Return the (x, y) coordinate for the center point of the cell that contains the specified text.  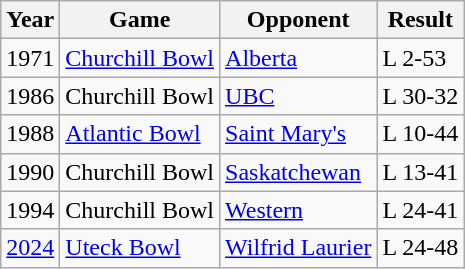
Alberta (298, 58)
1988 (30, 134)
1990 (30, 172)
Saint Mary's (298, 134)
Game (140, 20)
Saskatchewan (298, 172)
L 24-41 (420, 210)
Atlantic Bowl (140, 134)
UBC (298, 96)
L 2-53 (420, 58)
Uteck Bowl (140, 248)
1971 (30, 58)
1994 (30, 210)
L 24-48 (420, 248)
1986 (30, 96)
Year (30, 20)
L 10-44 (420, 134)
Result (420, 20)
Wilfrid Laurier (298, 248)
Western (298, 210)
Opponent (298, 20)
L 30-32 (420, 96)
2024 (30, 248)
L 13-41 (420, 172)
